Capture the cell that displays the provided text and extract its [X, Y] central coordinate. 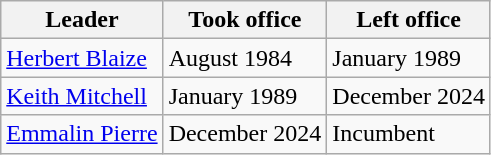
Herbert Blaize [82, 58]
Incumbent [409, 134]
Emmalin Pierre [82, 134]
Keith Mitchell [82, 96]
August 1984 [245, 58]
Took office [245, 20]
Left office [409, 20]
Leader [82, 20]
